Extract the [x, y] coordinate from the center of the cell holding the provided text.  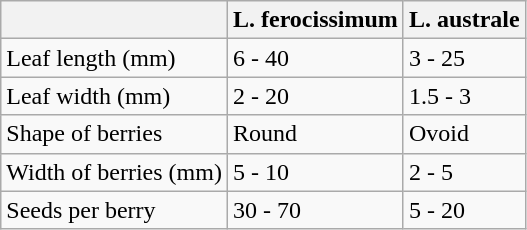
30 - 70 [315, 210]
Shape of berries [114, 134]
Ovoid [464, 134]
3 - 25 [464, 58]
2 - 20 [315, 96]
1.5 - 3 [464, 96]
Leaf width (mm) [114, 96]
6 - 40 [315, 58]
5 - 10 [315, 172]
2 - 5 [464, 172]
5 - 20 [464, 210]
Seeds per berry [114, 210]
Width of berries (mm) [114, 172]
Leaf length (mm) [114, 58]
L. ferocissimum [315, 20]
Round [315, 134]
L. australe [464, 20]
